Output the (x, y) coordinate of the center of the cell containing the given text.  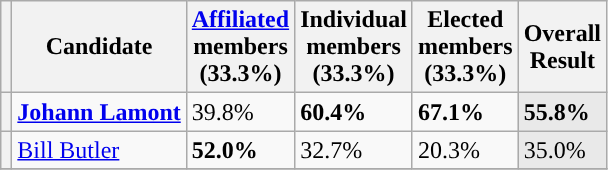
Johann Lamont (99, 112)
Overall Result (562, 47)
Candidate (99, 47)
Bill Butler (99, 150)
52.0% (240, 150)
39.8% (240, 112)
60.4% (354, 112)
20.3% (465, 150)
67.1% (465, 112)
Affiliated members (33.3%) (240, 47)
32.7% (354, 150)
55.8% (562, 112)
Individual members (33.3%) (354, 47)
Elected members (33.3%) (465, 47)
35.0% (562, 150)
